Scan for the cell matching the given text and deliver its [x, y] coordinate at center. 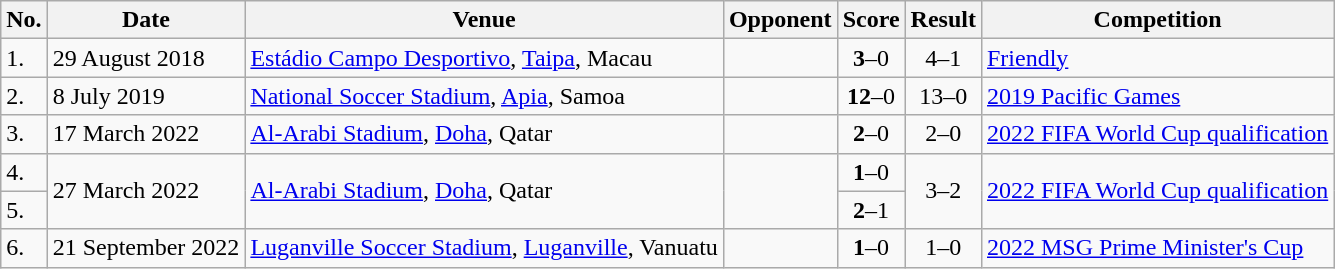
3–2 [943, 191]
4. [24, 172]
2019 Pacific Games [1157, 96]
27 March 2022 [146, 191]
National Soccer Stadium, Apia, Samoa [484, 96]
12–0 [871, 96]
21 September 2022 [146, 248]
6. [24, 248]
4–1 [943, 58]
Luganville Soccer Stadium, Luganville, Vanuatu [484, 248]
Friendly [1157, 58]
13–0 [943, 96]
2. [24, 96]
Result [943, 20]
8 July 2019 [146, 96]
17 March 2022 [146, 134]
Date [146, 20]
Competition [1157, 20]
2022 MSG Prime Minister's Cup [1157, 248]
29 August 2018 [146, 58]
3. [24, 134]
No. [24, 20]
Score [871, 20]
1. [24, 58]
Estádio Campo Desportivo, Taipa, Macau [484, 58]
3–0 [871, 58]
5. [24, 210]
Opponent [780, 20]
2–1 [871, 210]
Venue [484, 20]
